Locate the cell with the specified text and output its [x, y] center coordinate. 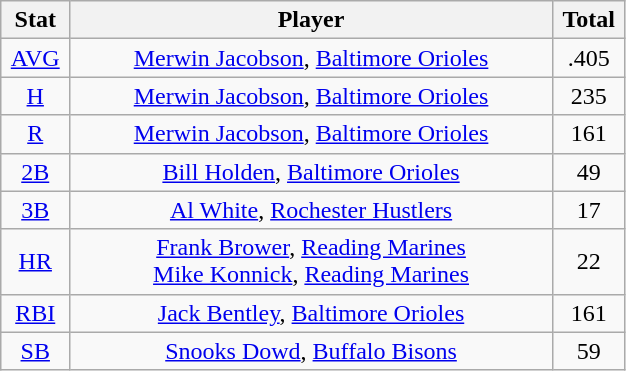
235 [588, 96]
Frank Brower, Reading Marines Mike Konnick, Reading Marines [312, 262]
Stat [36, 20]
AVG [36, 58]
R [36, 134]
49 [588, 172]
RBI [36, 313]
Bill Holden, Baltimore Orioles [312, 172]
.405 [588, 58]
17 [588, 210]
SB [36, 351]
2B [36, 172]
HR [36, 262]
Total [588, 20]
22 [588, 262]
H [36, 96]
Snooks Dowd, Buffalo Bisons [312, 351]
Al White, Rochester Hustlers [312, 210]
Jack Bentley, Baltimore Orioles [312, 313]
Player [312, 20]
3B [36, 210]
59 [588, 351]
